Capture the cell that displays the provided text and extract its [x, y] central coordinate. 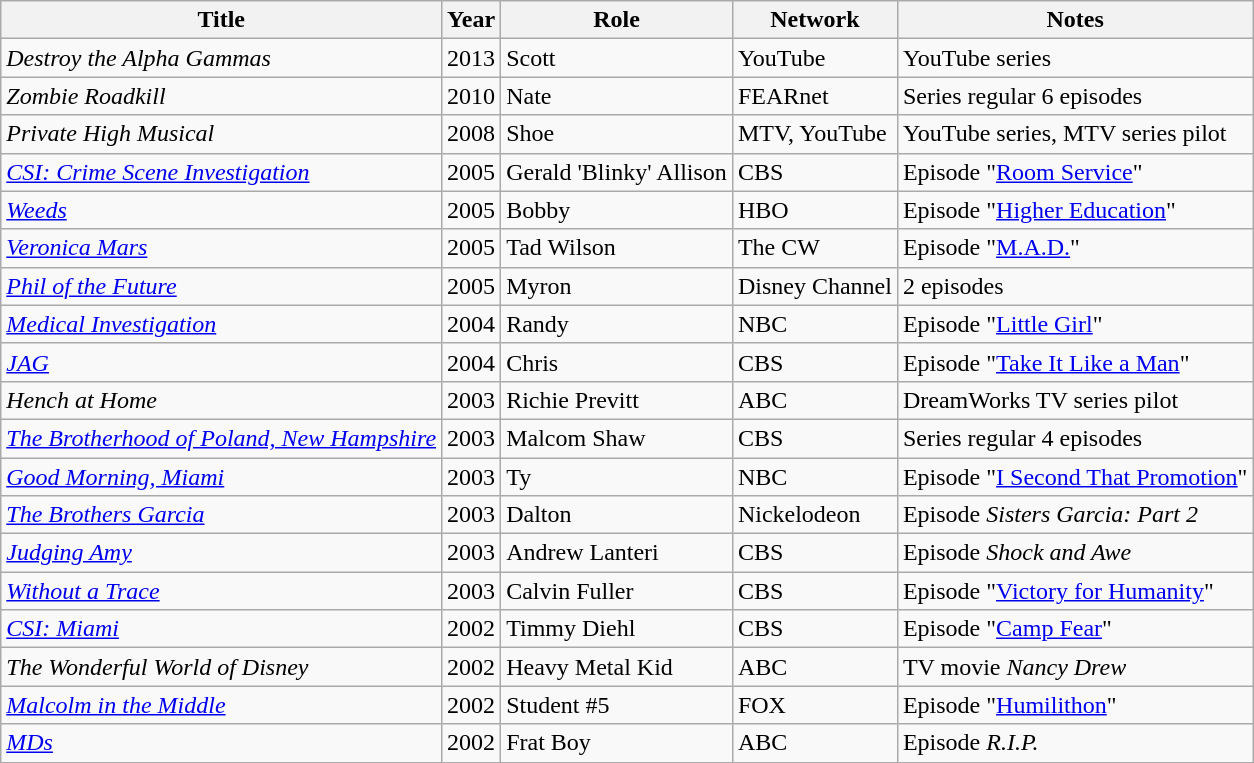
The CW [814, 248]
Scott [617, 58]
YouTube series, MTV series pilot [1075, 134]
Episode R.I.P. [1075, 743]
Series regular 6 episodes [1075, 96]
2 episodes [1075, 286]
CSI: Miami [222, 629]
Dalton [617, 515]
Network [814, 20]
Episode "I Second That Promotion" [1075, 477]
Role [617, 20]
Bobby [617, 210]
Episode "M.A.D." [1075, 248]
Episode "Humilithon" [1075, 705]
DreamWorks TV series pilot [1075, 400]
Episode "Higher Education" [1075, 210]
Medical Investigation [222, 324]
Phil of the Future [222, 286]
Episode Sisters Garcia: Part 2 [1075, 515]
TV movie Nancy Drew [1075, 667]
Weeds [222, 210]
Episode "Camp Fear" [1075, 629]
CSI: Crime Scene Investigation [222, 172]
The Brotherhood of Poland, New Hampshire [222, 438]
Shoe [617, 134]
Heavy Metal Kid [617, 667]
2013 [472, 58]
Calvin Fuller [617, 591]
Gerald 'Blinky' Allison [617, 172]
Title [222, 20]
Zombie Roadkill [222, 96]
Hench at Home [222, 400]
Andrew Lanteri [617, 553]
Chris [617, 362]
Destroy the Alpha Gammas [222, 58]
MTV, YouTube [814, 134]
Episode Shock and Awe [1075, 553]
YouTube [814, 58]
Randy [617, 324]
Timmy Diehl [617, 629]
The Wonderful World of Disney [222, 667]
Nate [617, 96]
The Brothers Garcia [222, 515]
Good Morning, Miami [222, 477]
YouTube series [1075, 58]
Malcom Shaw [617, 438]
Ty [617, 477]
Episode "Room Service" [1075, 172]
HBO [814, 210]
2008 [472, 134]
MDs [222, 743]
Student #5 [617, 705]
Frat Boy [617, 743]
Disney Channel [814, 286]
Episode "Take It Like a Man" [1075, 362]
Without a Trace [222, 591]
2010 [472, 96]
Veronica Mars [222, 248]
Notes [1075, 20]
Episode "Victory for Humanity" [1075, 591]
Myron [617, 286]
FOX [814, 705]
Judging Amy [222, 553]
JAG [222, 362]
Malcolm in the Middle [222, 705]
Private High Musical [222, 134]
Richie Previtt [617, 400]
Nickelodeon [814, 515]
Year [472, 20]
Series regular 4 episodes [1075, 438]
Tad Wilson [617, 248]
FEARnet [814, 96]
Episode "Little Girl" [1075, 324]
